From the cell containing the given text, extract its center point as (X, Y) coordinate. 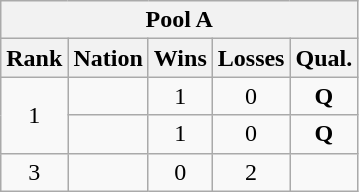
Rank (34, 58)
Pool A (180, 20)
Qual. (324, 58)
Nation (108, 58)
Wins (180, 58)
2 (251, 172)
Losses (251, 58)
3 (34, 172)
